Determine the [x, y] coordinate at the center of the cell enclosing the given text.  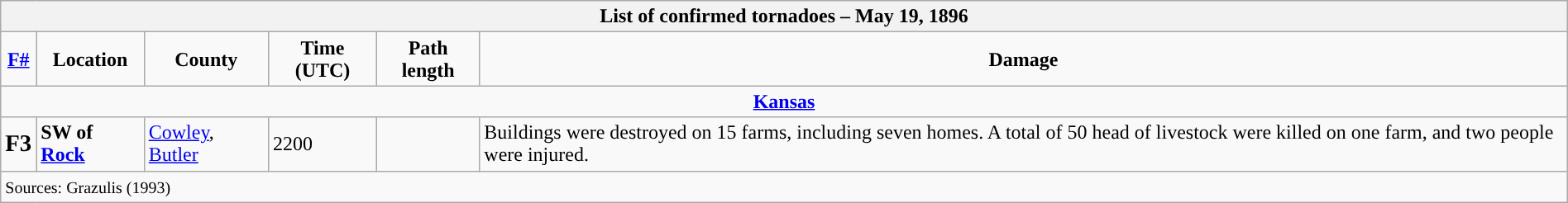
List of confirmed tornadoes – May 19, 1896 [784, 17]
County [206, 59]
Time (UTC) [323, 59]
Buildings were destroyed on 15 farms, including seven homes. A total of 50 head of livestock were killed on one farm, and two people were injured. [1024, 144]
SW of Rock [90, 144]
Sources: Grazulis (1993) [784, 186]
Damage [1024, 59]
Cowley, Butler [206, 144]
F# [18, 59]
2200 [323, 144]
Path length [428, 59]
Location [90, 59]
Kansas [784, 101]
F3 [18, 144]
